Capture the cell that displays the provided text and extract its (x, y) central coordinate. 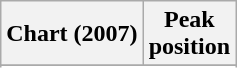
Chart (2007) (72, 34)
Peakposition (189, 34)
